Extract the [X, Y] coordinate from the center of the cell holding the provided text.  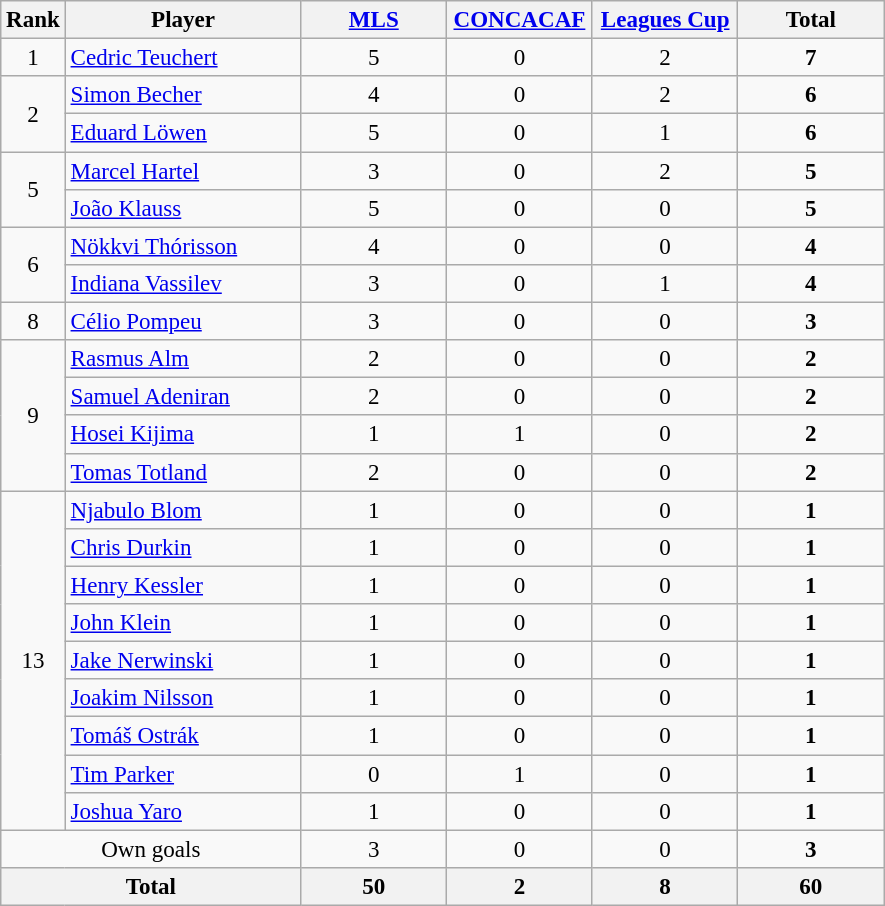
Tim Parker [183, 774]
Joshua Yaro [183, 812]
Tomas Totland [183, 472]
13 [33, 660]
60 [811, 887]
MLS [374, 20]
Own goals [151, 849]
9 [33, 416]
Player [183, 20]
João Klauss [183, 209]
Samuel Adeniran [183, 397]
7 [811, 58]
Tomáš Ostrák [183, 736]
Njabulo Blom [183, 510]
50 [374, 887]
Rasmus Alm [183, 359]
Célio Pompeu [183, 322]
Indiana Vassilev [183, 284]
Cedric Teuchert [183, 58]
Marcel Hartel [183, 171]
Eduard Löwen [183, 133]
Simon Becher [183, 95]
Henry Kessler [183, 585]
Nökkvi Thórisson [183, 246]
Rank [33, 20]
Chris Durkin [183, 548]
Jake Nerwinski [183, 661]
CONCACAF [520, 20]
Leagues Cup [665, 20]
Joakim Nilsson [183, 698]
Hosei Kijima [183, 435]
John Klein [183, 623]
